Scan for the cell matching the given text and deliver its (x, y) coordinate at center. 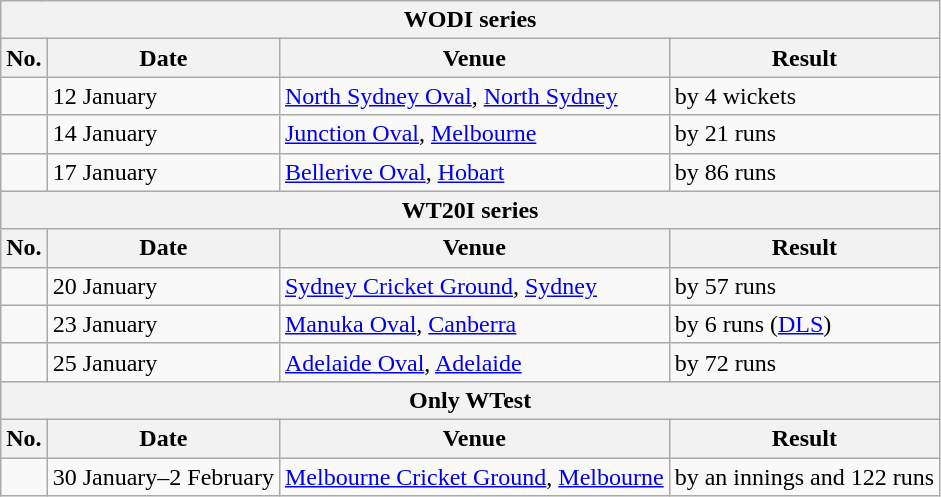
14 January (163, 134)
Melbourne Cricket Ground, Melbourne (474, 477)
17 January (163, 172)
30 January–2 February (163, 477)
WT20I series (470, 210)
by 57 runs (804, 286)
by 72 runs (804, 362)
North Sydney Oval, North Sydney (474, 96)
WODI series (470, 20)
20 January (163, 286)
Only WTest (470, 400)
Bellerive Oval, Hobart (474, 172)
by 86 runs (804, 172)
Adelaide Oval, Adelaide (474, 362)
by an innings and 122 runs (804, 477)
23 January (163, 324)
Junction Oval, Melbourne (474, 134)
by 21 runs (804, 134)
by 6 runs (DLS) (804, 324)
Manuka Oval, Canberra (474, 324)
12 January (163, 96)
25 January (163, 362)
by 4 wickets (804, 96)
Sydney Cricket Ground, Sydney (474, 286)
